Scan for the cell matching the given text and deliver its [X, Y] coordinate at center. 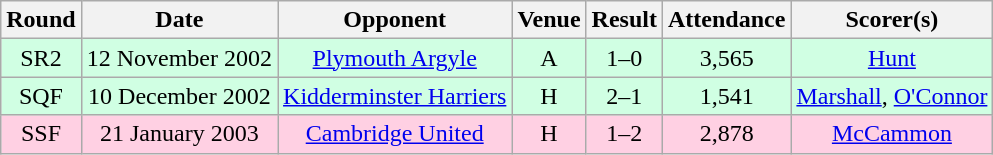
12 November 2002 [179, 58]
10 December 2002 [179, 96]
Attendance [726, 20]
Plymouth Argyle [395, 58]
2,878 [726, 134]
A [549, 58]
21 January 2003 [179, 134]
Cambridge United [395, 134]
2–1 [624, 96]
1–2 [624, 134]
Result [624, 20]
3,565 [726, 58]
1–0 [624, 58]
McCammon [892, 134]
Marshall, O'Connor [892, 96]
Venue [549, 20]
Opponent [395, 20]
SSF [41, 134]
SR2 [41, 58]
Date [179, 20]
Scorer(s) [892, 20]
Kidderminster Harriers [395, 96]
Hunt [892, 58]
SQF [41, 96]
1,541 [726, 96]
Round [41, 20]
